Detect which cell encompasses the target text, then output its [X, Y] center coordinate. 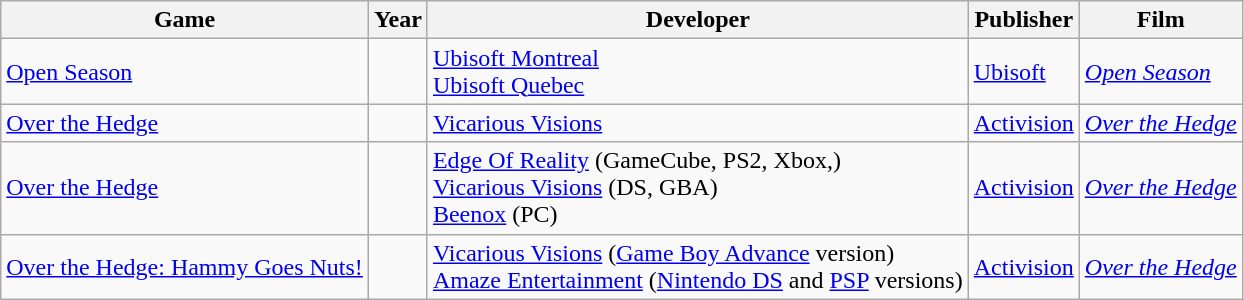
Game [185, 20]
Vicarious Visions [698, 123]
Ubisoft [1024, 72]
Edge Of Reality (GameCube, PS2, Xbox,)Vicarious Visions (DS, GBA)Beenox (PC) [698, 188]
Over the Hedge: Hammy Goes Nuts! [185, 266]
Year [398, 20]
Film [1160, 20]
Vicarious Visions (Game Boy Advance version)Amaze Entertainment (Nintendo DS and PSP versions) [698, 266]
Ubisoft MontrealUbisoft Quebec [698, 72]
Developer [698, 20]
Publisher [1024, 20]
